Extract the (X, Y) coordinate from the center of the cell holding the provided text.  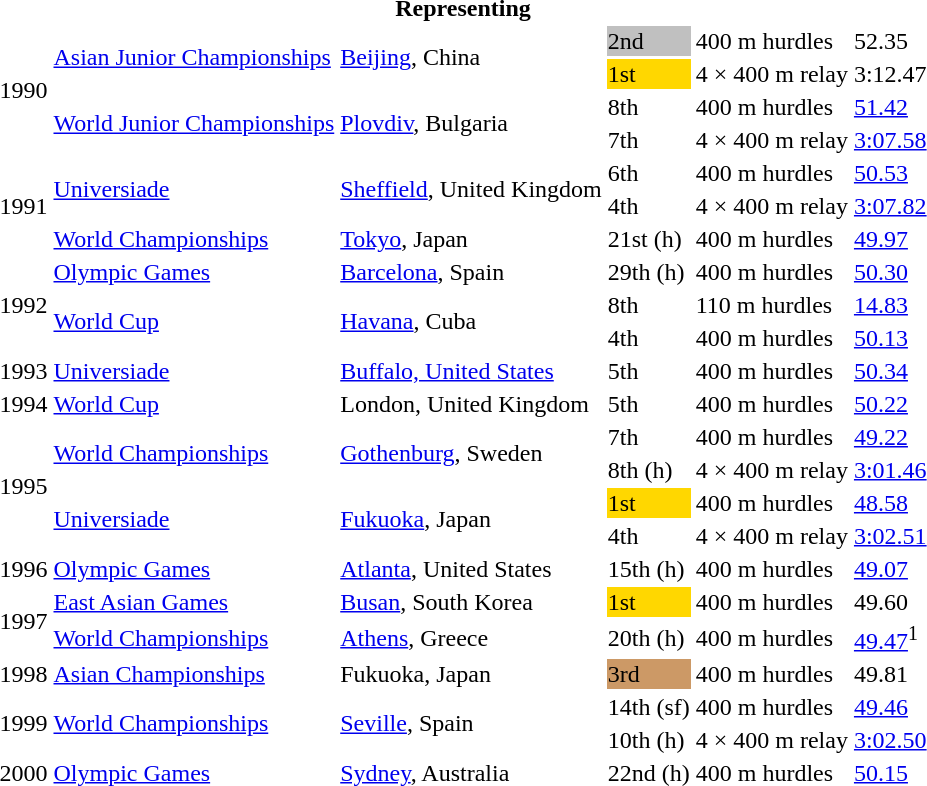
Asian Junior Championships (194, 58)
Buffalo, United States (472, 371)
Tokyo, Japan (472, 239)
World Junior Championships (194, 124)
London, United Kingdom (472, 404)
East Asian Games (194, 602)
Barcelona, Spain (472, 272)
3rd (648, 674)
110 m hurdles (772, 305)
Sheffield, United Kingdom (472, 190)
Havana, Cuba (472, 322)
Beijing, China (472, 58)
Plovdiv, Bulgaria (472, 124)
8th (h) (648, 470)
Atlanta, United States (472, 569)
29th (h) (648, 272)
6th (648, 173)
Busan, South Korea (472, 602)
10th (h) (648, 740)
Seville, Spain (472, 724)
15th (h) (648, 569)
Athens, Greece (472, 638)
21st (h) (648, 239)
2nd (648, 41)
20th (h) (648, 638)
Gothenburg, Sweden (472, 454)
Asian Championships (194, 674)
14th (sf) (648, 707)
